Extract the (x, y) coordinate from the center of the cell holding the provided text.  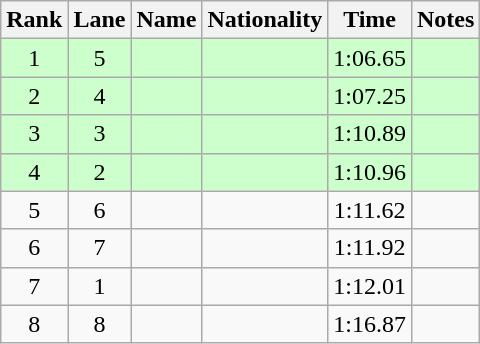
Notes (445, 20)
1:12.01 (370, 286)
1:11.62 (370, 210)
1:06.65 (370, 58)
1:10.89 (370, 134)
Nationality (265, 20)
1:16.87 (370, 324)
Time (370, 20)
1:10.96 (370, 172)
Rank (34, 20)
1:07.25 (370, 96)
Name (166, 20)
Lane (100, 20)
1:11.92 (370, 248)
